Find where the given text appears and provide that cell's center as [x, y] coordinate. 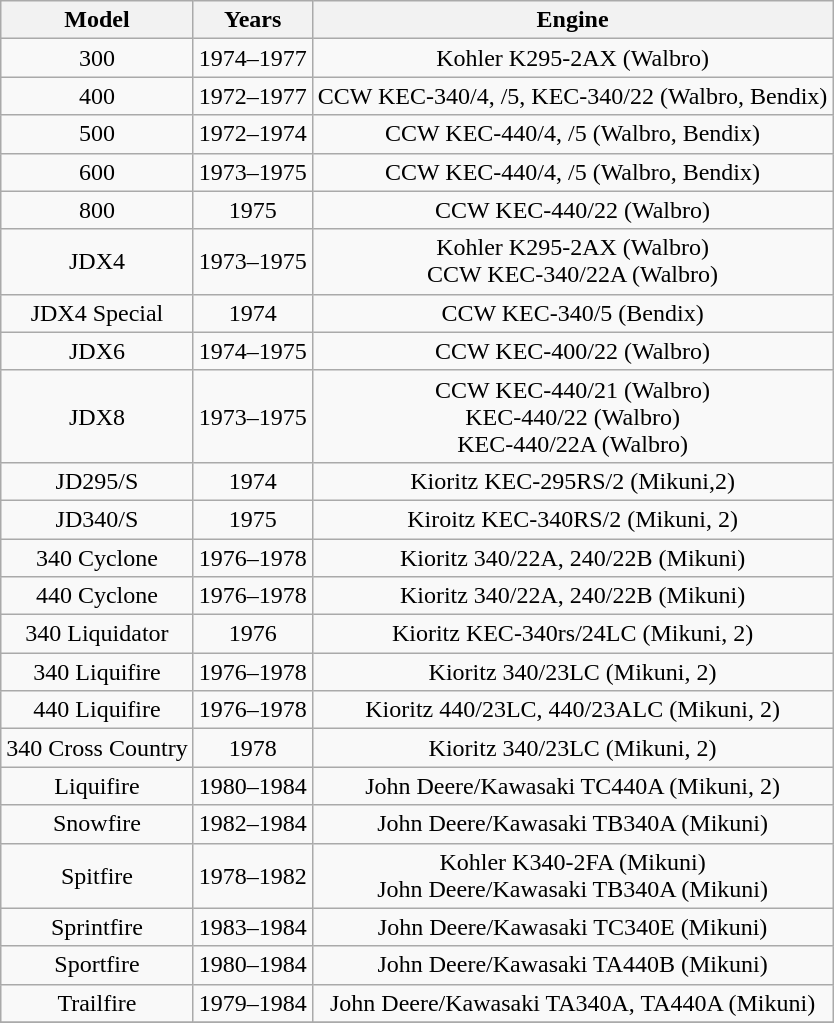
Kohler K295-2AX (Walbro)CCW KEC-340/22A (Walbro) [572, 262]
JDX4 Special [97, 313]
John Deere/Kawasaki TC340E (Mikuni) [572, 927]
Liquifire [97, 786]
Kiroitz KEC-340RS/2 (Mikuni, 2) [572, 519]
JD340/S [97, 519]
440 Cyclone [97, 596]
CCW KEC-340/5 (Bendix) [572, 313]
300 [97, 58]
Sportfire [97, 965]
1976 [252, 634]
JD295/S [97, 481]
340 Liquifire [97, 672]
1978–1982 [252, 876]
Spitfire [97, 876]
800 [97, 210]
Sprintfire [97, 927]
340 Cyclone [97, 557]
600 [97, 172]
1979–1984 [252, 1003]
John Deere/Kawasaki TA440B (Mikuni) [572, 965]
Kohler K340-2FA (Mikuni)John Deere/Kawasaki TB340A (Mikuni) [572, 876]
John Deere/Kawasaki TC440A (Mikuni, 2) [572, 786]
Engine [572, 20]
1983–1984 [252, 927]
500 [97, 134]
1974–1975 [252, 351]
John Deere/Kawasaki TB340A (Mikuni) [572, 824]
1982–1984 [252, 824]
400 [97, 96]
Kioritz 440/23LC, 440/23ALC (Mikuni, 2) [572, 710]
CCW KEC-400/22 (Walbro) [572, 351]
Kohler K295-2AX (Walbro) [572, 58]
340 Liquidator [97, 634]
440 Liquifire [97, 710]
340 Cross Country [97, 748]
1974–1977 [252, 58]
Kioritz KEC-295RS/2 (Mikuni,2) [572, 481]
Years [252, 20]
John Deere/Kawasaki TA340A, TA440A (Mikuni) [572, 1003]
Trailfire [97, 1003]
Kioritz KEC-340rs/24LC (Mikuni, 2) [572, 634]
Model [97, 20]
1972–1977 [252, 96]
CCW KEC-440/21 (Walbro)KEC-440/22 (Walbro)KEC-440/22A (Walbro) [572, 416]
JDX4 [97, 262]
CCW KEC-340/4, /5, KEC-340/22 (Walbro, Bendix) [572, 96]
Snowfire [97, 824]
1972–1974 [252, 134]
JDX6 [97, 351]
1978 [252, 748]
CCW KEC-440/22 (Walbro) [572, 210]
JDX8 [97, 416]
